Output the [x, y] coordinate of the center of the cell containing the given text.  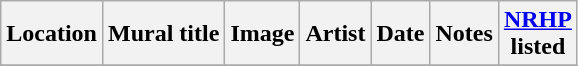
Date [400, 34]
Mural title [163, 34]
NRHPlisted [538, 34]
Image [262, 34]
Location [52, 34]
Notes [464, 34]
Artist [336, 34]
